Search for the cell housing the specified text and yield its [X, Y] center coordinate. 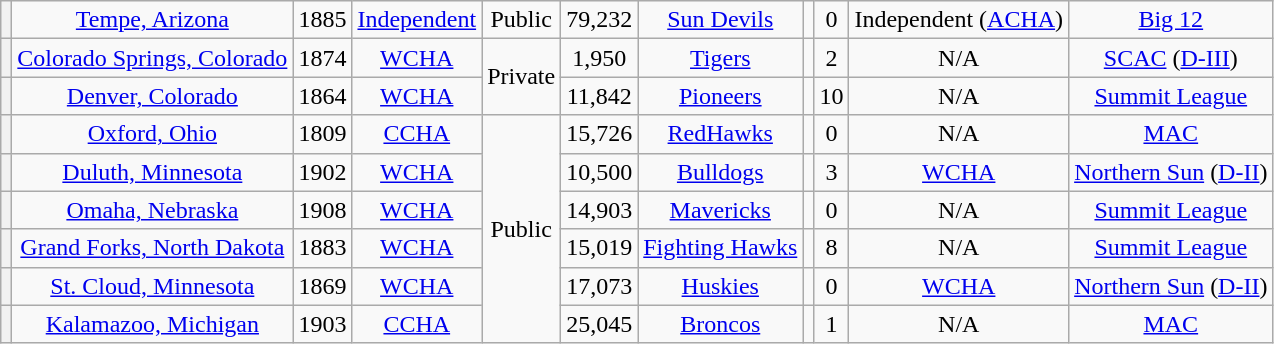
17,073 [600, 286]
79,232 [600, 20]
1809 [322, 134]
Broncos [720, 324]
Kalamazoo, Michigan [152, 324]
14,903 [600, 210]
Private [522, 77]
St. Cloud, Minnesota [152, 286]
25,045 [600, 324]
1885 [322, 20]
Duluth, Minnesota [152, 172]
Huskies [720, 286]
1883 [322, 248]
1,950 [600, 58]
Colorado Springs, Colorado [152, 58]
RedHawks [720, 134]
1864 [322, 96]
1903 [322, 324]
Denver, Colorado [152, 96]
2 [832, 58]
Mavericks [720, 210]
Oxford, Ohio [152, 134]
8 [832, 248]
1874 [322, 58]
1902 [322, 172]
Bulldogs [720, 172]
11,842 [600, 96]
Omaha, Nebraska [152, 210]
Tigers [720, 58]
10,500 [600, 172]
1869 [322, 286]
Sun Devils [720, 20]
1 [832, 324]
Independent (ACHA) [959, 20]
Big 12 [1171, 20]
10 [832, 96]
3 [832, 172]
Fighting Hawks [720, 248]
15,726 [600, 134]
SCAC (D-III) [1171, 58]
1908 [322, 210]
Tempe, Arizona [152, 20]
Grand Forks, North Dakota [152, 248]
Pioneers [720, 96]
15,019 [600, 248]
Independent [417, 20]
